Provide the (x, y) coordinate of the cell's center where the given text is located.  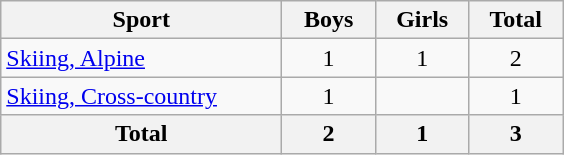
Boys (329, 20)
Sport (142, 20)
Girls (422, 20)
Skiing, Alpine (142, 58)
Skiing, Cross-country (142, 96)
3 (516, 134)
